Return [X, Y] of the center of cell containing provided text 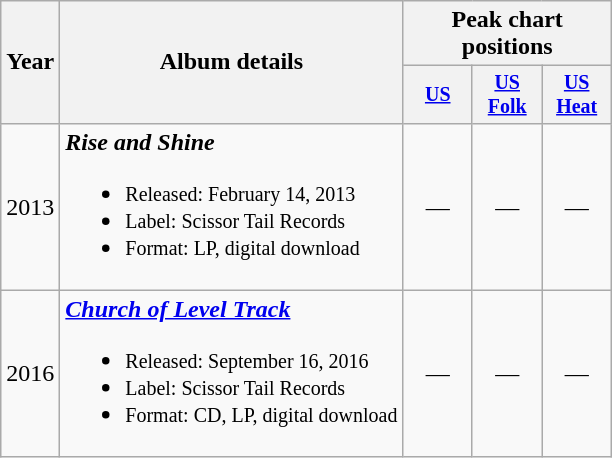
Church of Level TrackReleased: September 16, 2016Label: Scissor Tail RecordsFormat: CD, LP, digital download [232, 374]
Peak chart positions [507, 34]
2016 [30, 374]
Year [30, 62]
US [438, 94]
2013 [30, 206]
Rise and ShineReleased: February 14, 2013Label: Scissor Tail RecordsFormat: LP, digital download [232, 206]
USHeat [576, 94]
Album details [232, 62]
USFolk [506, 94]
